Provide the [X, Y] coordinate of the cell's center where the given text is located.  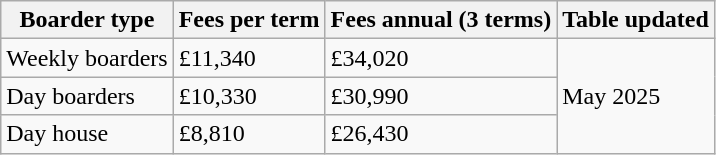
Day boarders [87, 96]
£34,020 [441, 58]
£30,990 [441, 96]
Day house [87, 134]
Fees annual (3 terms) [441, 20]
May 2025 [636, 96]
£11,340 [249, 58]
£26,430 [441, 134]
Table updated [636, 20]
£10,330 [249, 96]
Boarder type [87, 20]
Fees per term [249, 20]
£8,810 [249, 134]
Weekly boarders [87, 58]
